Detect which cell encompasses the target text, then output its (x, y) center coordinate. 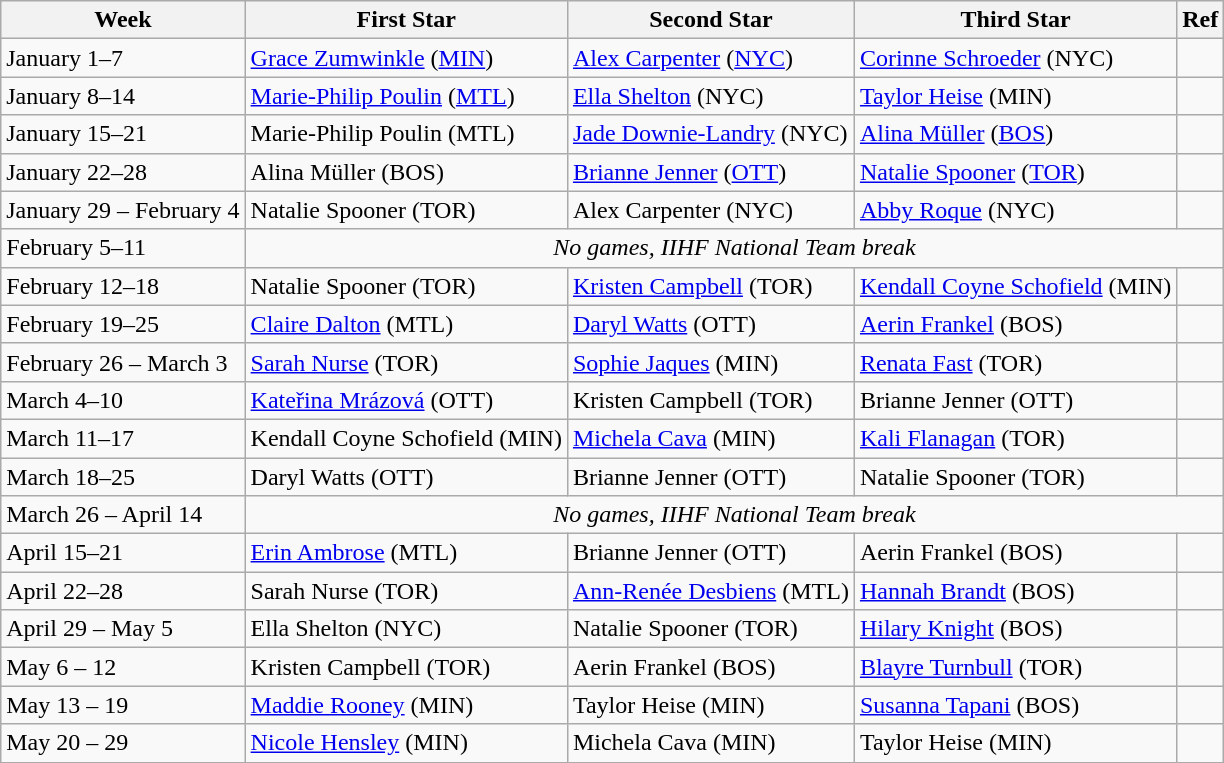
Nicole Hensley (MIN) (406, 743)
March 4–10 (123, 400)
Ref (1200, 20)
May 6 – 12 (123, 667)
Hilary Knight (BOS) (1015, 629)
May 20 – 29 (123, 743)
Blayre Turnbull (TOR) (1015, 667)
May 13 – 19 (123, 705)
April 22–28 (123, 591)
April 29 – May 5 (123, 629)
January 22–28 (123, 172)
January 15–21 (123, 134)
March 18–25 (123, 477)
January 1–7 (123, 58)
February 5–11 (123, 248)
Claire Dalton (MTL) (406, 324)
Hannah Brandt (BOS) (1015, 591)
Jade Downie-Landry (NYC) (710, 134)
January 29 – February 4 (123, 210)
Kateřina Mrázová (OTT) (406, 400)
March 11–17 (123, 438)
Sophie Jaques (MIN) (710, 362)
Kali Flanagan (TOR) (1015, 438)
February 26 – March 3 (123, 362)
April 15–21 (123, 553)
Second Star (710, 20)
Corinne Schroeder (NYC) (1015, 58)
Renata Fast (TOR) (1015, 362)
March 26 – April 14 (123, 515)
Abby Roque (NYC) (1015, 210)
Grace Zumwinkle (MIN) (406, 58)
February 12–18 (123, 286)
Erin Ambrose (MTL) (406, 553)
Maddie Rooney (MIN) (406, 705)
February 19–25 (123, 324)
First Star (406, 20)
Susanna Tapani (BOS) (1015, 705)
January 8–14 (123, 96)
Ann-Renée Desbiens (MTL) (710, 591)
Week (123, 20)
Third Star (1015, 20)
